Search for the cell housing the specified text and yield its (X, Y) center coordinate. 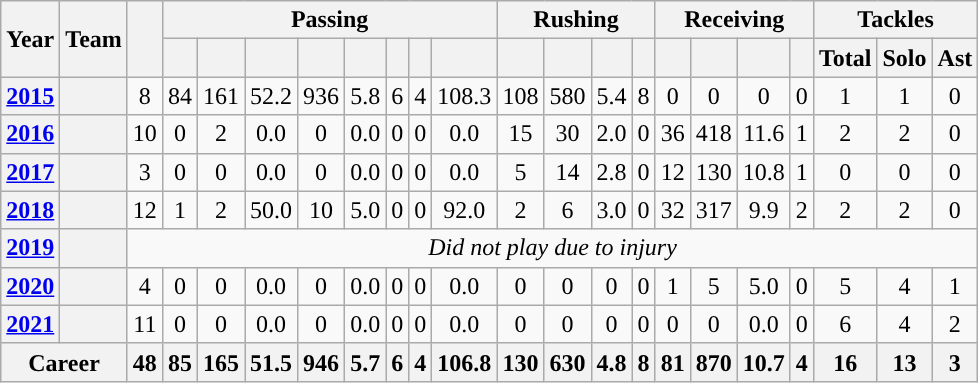
11.6 (764, 134)
4.8 (612, 362)
2016 (30, 134)
418 (714, 134)
81 (672, 362)
14 (568, 172)
3.0 (612, 210)
Did not play due to injury (552, 248)
32 (672, 210)
108.3 (464, 96)
2021 (30, 324)
580 (568, 96)
52.2 (272, 96)
317 (714, 210)
946 (322, 362)
936 (322, 96)
Passing (329, 20)
870 (714, 362)
84 (180, 96)
10.8 (764, 172)
2017 (30, 172)
15 (520, 134)
106.8 (464, 362)
Career (64, 362)
Year (30, 39)
16 (845, 362)
85 (180, 362)
2018 (30, 210)
108 (520, 96)
10.7 (764, 362)
Total (845, 58)
13 (904, 362)
Team (94, 39)
161 (220, 96)
2.0 (612, 134)
5.7 (366, 362)
Tackles (895, 20)
30 (568, 134)
36 (672, 134)
2020 (30, 286)
2.8 (612, 172)
Receiving (734, 20)
48 (144, 362)
5.8 (366, 96)
165 (220, 362)
51.5 (272, 362)
Ast (955, 58)
Rushing (576, 20)
630 (568, 362)
92.0 (464, 210)
11 (144, 324)
50.0 (272, 210)
9.9 (764, 210)
Solo (904, 58)
2015 (30, 96)
2019 (30, 248)
5.4 (612, 96)
